Pinpoint the cell where the given text exists, returning its [x, y] midpoint coordinate. 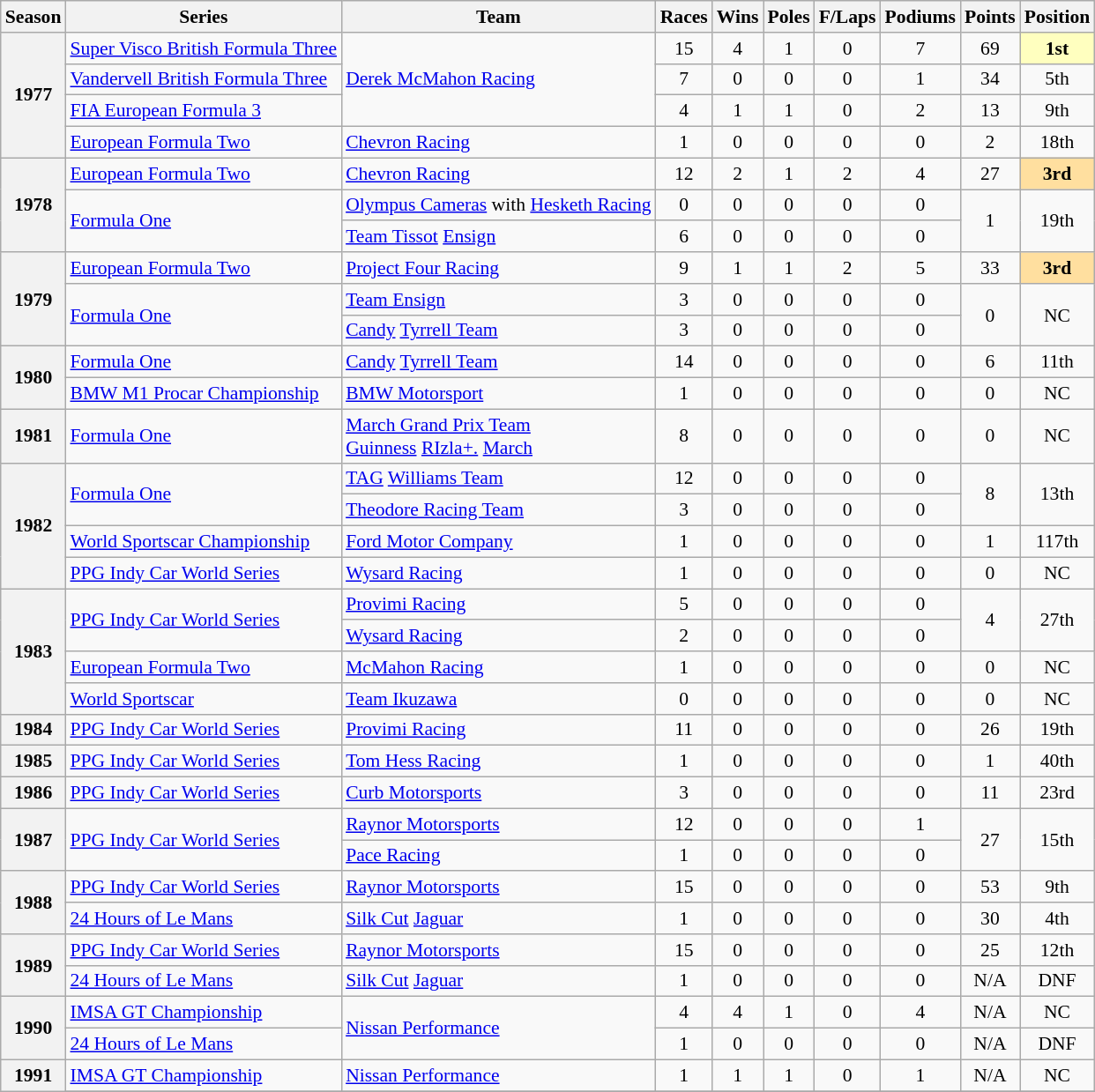
53 [990, 888]
1984 [34, 730]
117th [1057, 542]
15th [1057, 839]
Points [990, 17]
13th [1057, 494]
Theodore Racing Team [499, 510]
23rd [1057, 793]
1987 [34, 839]
Olympus Cameras with Hesketh Racing [499, 205]
1985 [34, 761]
1989 [34, 966]
18th [1057, 143]
1979 [34, 300]
McMahon Racing [499, 667]
69 [990, 48]
30 [990, 918]
TAG Williams Team [499, 479]
Super Visco British Formula Three [203, 48]
Tom Hess Racing [499, 761]
Wins [738, 17]
4th [1057, 918]
Vandervell British Formula Three [203, 79]
Team Tissot Ensign [499, 237]
1980 [34, 377]
Curb Motorsports [499, 793]
BMW M1 Procar Championship [203, 394]
Team Ensign [499, 300]
World Sportscar [203, 699]
1986 [34, 793]
26 [990, 730]
March Grand Prix TeamGuinness RIzla+. March [499, 435]
27th [1057, 620]
1st [1057, 48]
World Sportscar Championship [203, 542]
25 [990, 950]
1978 [34, 204]
1982 [34, 525]
Series [203, 17]
Ford Motor Company [499, 542]
Pace Racing [499, 856]
Team [499, 17]
FIA European Formula 3 [203, 111]
1983 [34, 651]
Races [684, 17]
14 [684, 362]
Derek McMahon Racing [499, 79]
Podiums [920, 17]
33 [990, 268]
Team Ikuzawa [499, 699]
Poles [789, 17]
1988 [34, 903]
1991 [34, 1075]
BMW Motorsport [499, 394]
12th [1057, 950]
1977 [34, 95]
Project Four Racing [499, 268]
5th [1057, 79]
40th [1057, 761]
Season [34, 17]
1990 [34, 1028]
13 [990, 111]
34 [990, 79]
1981 [34, 435]
Position [1057, 17]
9 [684, 268]
11th [1057, 362]
F/Laps [848, 17]
